Return the [X, Y] coordinate for the center point of the cell that contains the specified text.  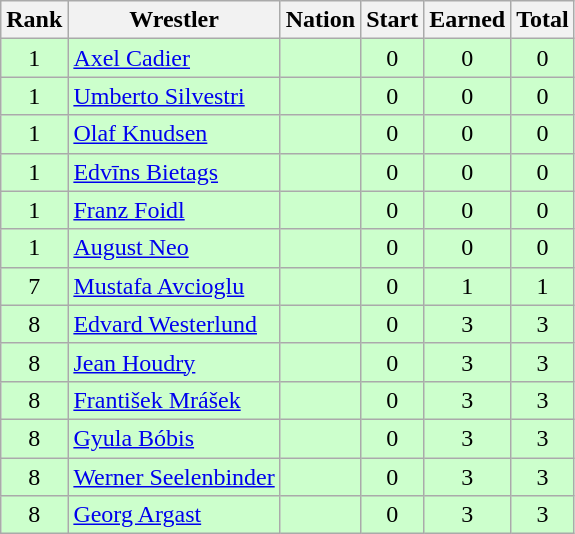
Georg Argast [174, 515]
Jean Houdry [174, 362]
Franz Foidl [174, 210]
Wrestler [174, 20]
August Neo [174, 248]
Axel Cadier [174, 58]
Werner Seelenbinder [174, 477]
Edvīns Bietags [174, 172]
František Mrášek [174, 400]
Earned [468, 20]
Start [392, 20]
Umberto Silvestri [174, 96]
Rank [34, 20]
Total [543, 20]
7 [34, 286]
Mustafa Avcioglu [174, 286]
Gyula Bóbis [174, 438]
Nation [320, 20]
Edvard Westerlund [174, 324]
Olaf Knudsen [174, 134]
